From the cell containing the given text, extract its center point as [X, Y] coordinate. 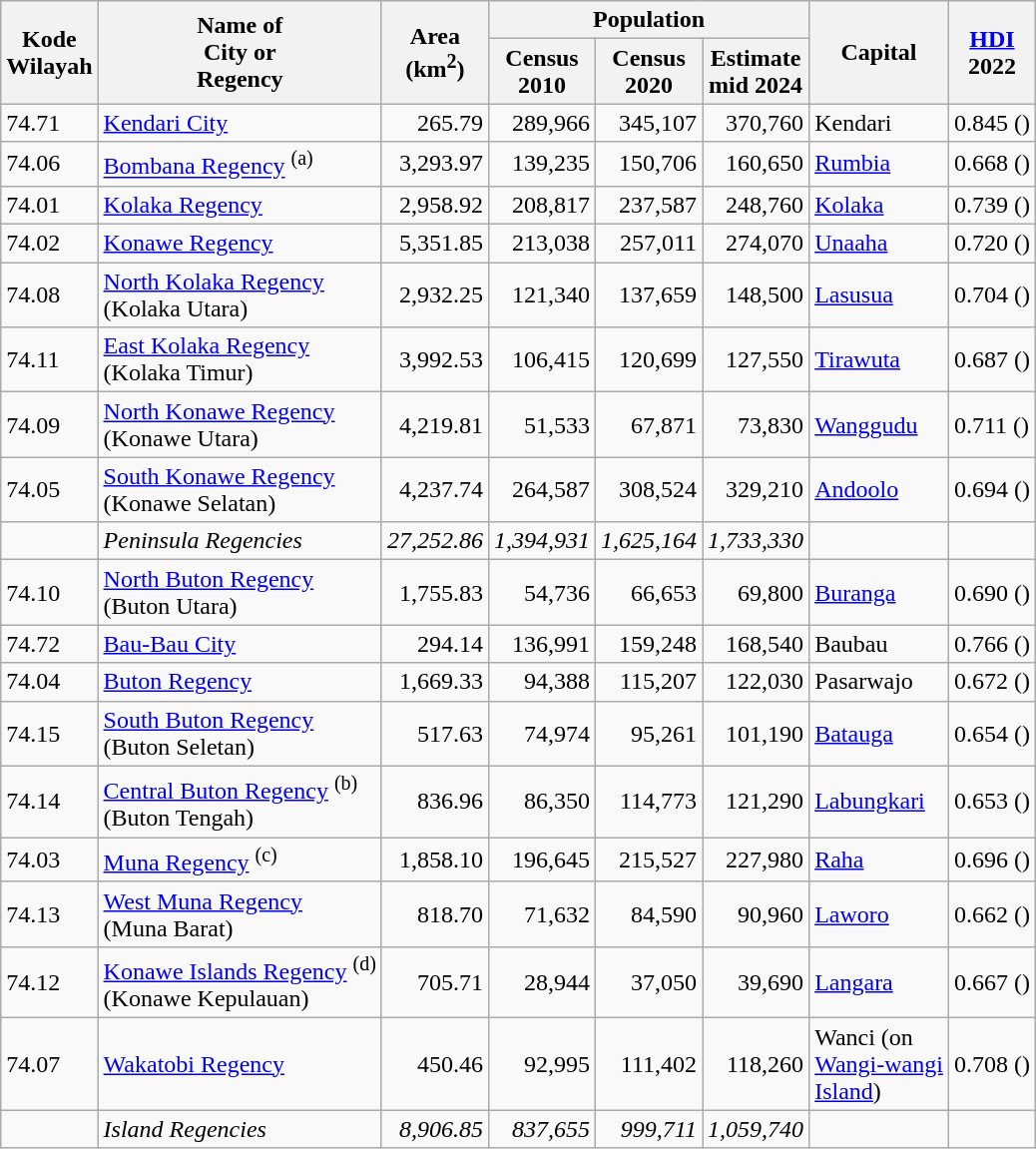
74.11 [50, 359]
139,235 [541, 164]
74.08 [50, 295]
51,533 [541, 425]
0.708 () [992, 1064]
1,669.33 [435, 682]
1,625,164 [649, 541]
294.14 [435, 644]
0.653 () [992, 802]
4,219.81 [435, 425]
274,070 [757, 244]
0.720 () [992, 244]
Kolaka [879, 205]
East Kolaka Regency(Kolaka Timur) [240, 359]
27,252.86 [435, 541]
Island Regencies [240, 1129]
Area(km2) [435, 52]
Lasusua [879, 295]
8,906.85 [435, 1129]
North Konawe Regency(Konawe Utara) [240, 425]
0.704 () [992, 295]
999,711 [649, 1129]
1,755.83 [435, 593]
95,261 [649, 733]
37,050 [649, 982]
28,944 [541, 982]
Pasarwajo [879, 682]
517.63 [435, 733]
Estimatemid 2024 [757, 72]
0.739 () [992, 205]
122,030 [757, 682]
Kendari [879, 123]
Central Buton Regency (b) (Buton Tengah) [240, 802]
92,995 [541, 1064]
Capital [879, 52]
74.15 [50, 733]
67,871 [649, 425]
111,402 [649, 1064]
HDI2022 [992, 52]
1,733,330 [757, 541]
Langara [879, 982]
Census2020 [649, 72]
0.690 () [992, 593]
74.04 [50, 682]
Andoolo [879, 489]
39,690 [757, 982]
4,237.74 [435, 489]
94,388 [541, 682]
137,659 [649, 295]
Tirawuta [879, 359]
450.46 [435, 1064]
Konawe Islands Regency (d) (Konawe Kepulauan) [240, 982]
South Konawe Regency(Konawe Selatan) [240, 489]
0.711 () [992, 425]
0.662 () [992, 914]
0.654 () [992, 733]
69,800 [757, 593]
Buton Regency [240, 682]
74.71 [50, 123]
289,966 [541, 123]
208,817 [541, 205]
196,645 [541, 861]
Wanggudu [879, 425]
Name ofCity orRegency [240, 52]
84,590 [649, 914]
Rumbia [879, 164]
257,011 [649, 244]
Census2010 [541, 72]
1,858.10 [435, 861]
Bombana Regency (a) [240, 164]
Wakatobi Regency [240, 1064]
66,653 [649, 593]
818.70 [435, 914]
0.696 () [992, 861]
Kode Wilayah [50, 52]
5,351.85 [435, 244]
0.667 () [992, 982]
0.687 () [992, 359]
115,207 [649, 682]
345,107 [649, 123]
Konawe Regency [240, 244]
Population [649, 20]
370,760 [757, 123]
54,736 [541, 593]
90,960 [757, 914]
150,706 [649, 164]
264,587 [541, 489]
74.01 [50, 205]
74.02 [50, 244]
Laworo [879, 914]
215,527 [649, 861]
0.672 () [992, 682]
74.09 [50, 425]
Wanci (on Wangi-wangiIsland) [879, 1064]
148,500 [757, 295]
Raha [879, 861]
74.06 [50, 164]
74.07 [50, 1064]
Batauga [879, 733]
Bau-Bau City [240, 644]
Muna Regency (c) [240, 861]
160,650 [757, 164]
86,350 [541, 802]
Buranga [879, 593]
Kolaka Regency [240, 205]
Labungkari [879, 802]
308,524 [649, 489]
71,632 [541, 914]
2,932.25 [435, 295]
121,340 [541, 295]
74.72 [50, 644]
74.05 [50, 489]
213,038 [541, 244]
705.71 [435, 982]
159,248 [649, 644]
74.12 [50, 982]
121,290 [757, 802]
Peninsula Regencies [240, 541]
74.14 [50, 802]
136,991 [541, 644]
265.79 [435, 123]
0.668 () [992, 164]
73,830 [757, 425]
74,974 [541, 733]
74.13 [50, 914]
106,415 [541, 359]
1,394,931 [541, 541]
114,773 [649, 802]
329,210 [757, 489]
North Buton Regency(Buton Utara) [240, 593]
837,655 [541, 1129]
74.10 [50, 593]
Kendari City [240, 123]
248,760 [757, 205]
101,190 [757, 733]
Unaaha [879, 244]
South Buton Regency(Buton Seletan) [240, 733]
North Kolaka Regency(Kolaka Utara) [240, 295]
1,059,740 [757, 1129]
0.694 () [992, 489]
2,958.92 [435, 205]
West Muna Regency(Muna Barat) [240, 914]
127,550 [757, 359]
0.845 () [992, 123]
120,699 [649, 359]
836.96 [435, 802]
168,540 [757, 644]
3,992.53 [435, 359]
0.766 () [992, 644]
3,293.97 [435, 164]
237,587 [649, 205]
Baubau [879, 644]
74.03 [50, 861]
227,980 [757, 861]
118,260 [757, 1064]
